Find where the given text appears and provide that cell's center as (x, y) coordinate. 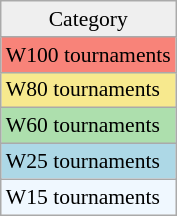
Category (88, 19)
W80 tournaments (88, 90)
W60 tournaments (88, 126)
W15 tournaments (88, 197)
W100 tournaments (88, 55)
W25 tournaments (88, 162)
